Find where the given text appears and provide that cell's center as (x, y) coordinate. 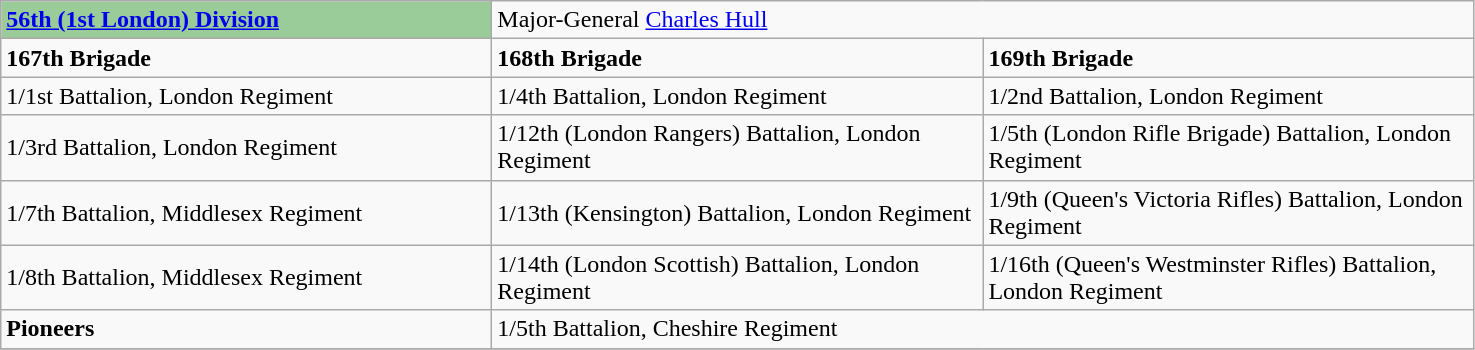
1/12th (London Rangers) Battalion, London Regiment (738, 148)
1/14th (London Scottish) Battalion, London Regiment (738, 278)
168th Brigade (738, 58)
1/1st Battalion, London Regiment (246, 96)
1/16th (Queen's Westminster Rifles) Battalion, London Regiment (1228, 278)
1/9th (Queen's Victoria Rifles) Battalion, London Regiment (1228, 212)
169th Brigade (1228, 58)
56th (1st London) Division (246, 20)
1/7th Battalion, Middlesex Regiment (246, 212)
Major-General Charles Hull (983, 20)
1/3rd Battalion, London Regiment (246, 148)
1/5th Battalion, Cheshire Regiment (983, 329)
1/2nd Battalion, London Regiment (1228, 96)
167th Brigade (246, 58)
1/8th Battalion, Middlesex Regiment (246, 278)
Pioneers (246, 329)
1/4th Battalion, London Regiment (738, 96)
1/13th (Kensington) Battalion, London Regiment (738, 212)
1/5th (London Rifle Brigade) Battalion, London Regiment (1228, 148)
